Pinpoint the cell where the given text exists, returning its (x, y) midpoint coordinate. 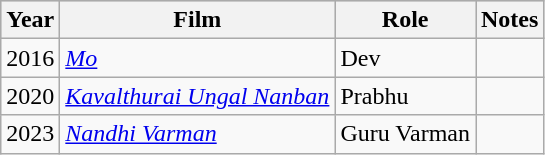
Kavalthurai Ungal Nanban (198, 96)
Mo (198, 58)
2016 (30, 58)
Dev (406, 58)
Film (198, 20)
2020 (30, 96)
Guru Varman (406, 134)
Year (30, 20)
Prabhu (406, 96)
Role (406, 20)
Nandhi Varman (198, 134)
2023 (30, 134)
Notes (510, 20)
